From the cell containing the given text, extract its center point as (X, Y) coordinate. 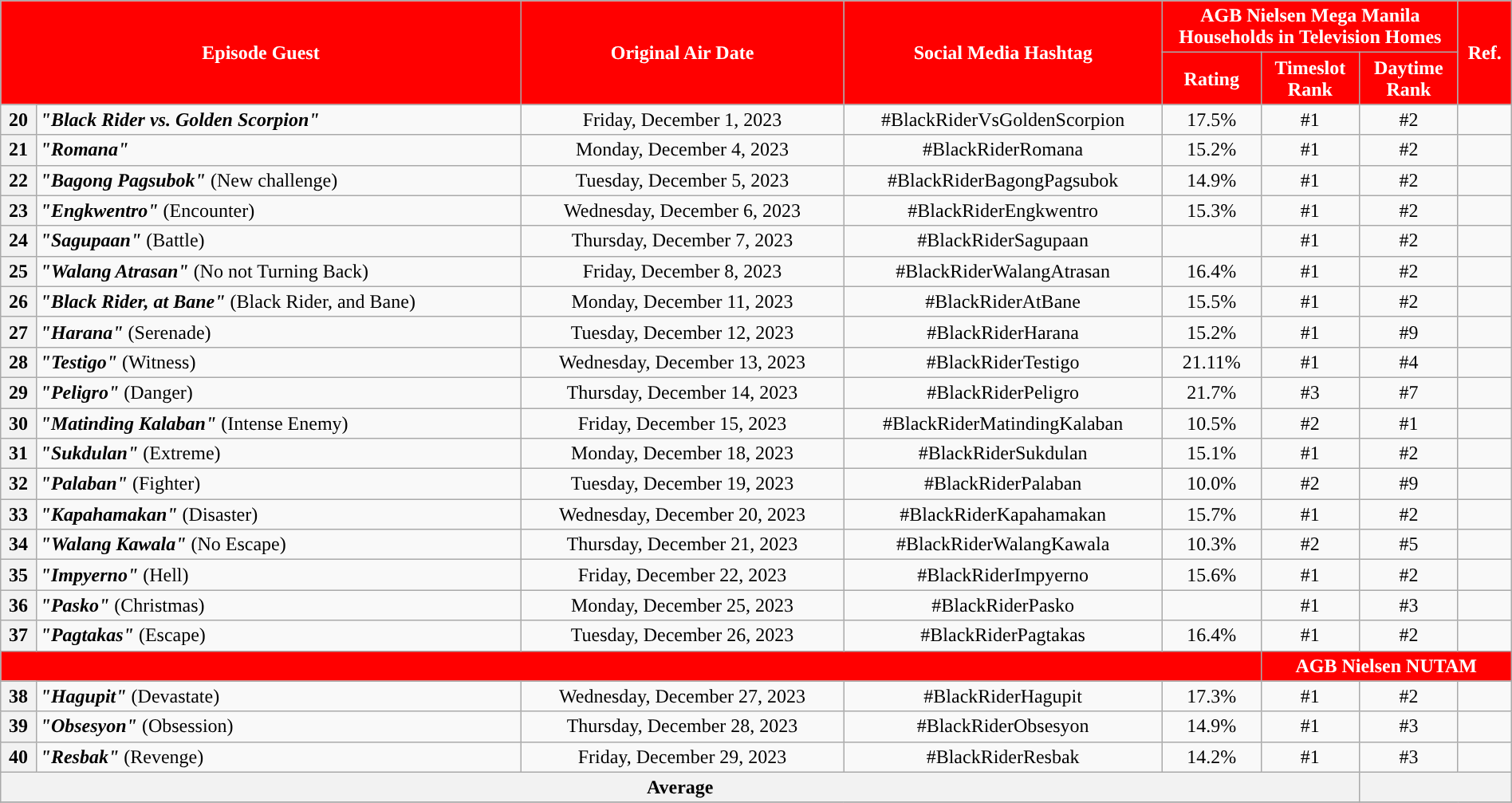
Thursday, December 7, 2023 (683, 241)
34 (18, 545)
"Black Rider vs. Golden Scorpion" (278, 120)
21.7% (1212, 392)
#BlackRiderMatindingKalaban (1003, 423)
Tuesday, December 12, 2023 (683, 332)
Wednesday, December 13, 2023 (683, 362)
"Bagong Pagsubok" (New challenge) (278, 180)
38 (18, 696)
AGB Nielsen Mega Manila Households in Television Homes (1311, 27)
17.5% (1212, 120)
Social Media Hashtag (1003, 53)
15.6% (1212, 575)
37 (18, 636)
#5 (1409, 545)
#BlackRiderHarana (1003, 332)
29 (18, 392)
"Sukdulan" (Extreme) (278, 454)
Episode Guest (262, 53)
#BlackRiderVsGoldenScorpion (1003, 120)
Tuesday, December 26, 2023 (683, 636)
#BlackRiderBagongPagsubok (1003, 180)
24 (18, 241)
#BlackRiderWalangAtrasan (1003, 271)
"Walang Kawala" (No Escape) (278, 545)
Monday, December 18, 2023 (683, 454)
Ref. (1485, 53)
Friday, December 29, 2023 (683, 757)
"Resbak" (Revenge) (278, 757)
14.2% (1212, 757)
#BlackRiderObsesyon (1003, 726)
15.1% (1212, 454)
Friday, December 8, 2023 (683, 271)
#BlackRiderKapahamakan (1003, 514)
17.3% (1212, 696)
32 (18, 484)
"Matinding Kalaban" (Intense Enemy) (278, 423)
31 (18, 454)
21 (18, 150)
"Kapahamakan" (Disaster) (278, 514)
Monday, December 25, 2023 (683, 605)
35 (18, 575)
#BlackRiderPagtakas (1003, 636)
Monday, December 4, 2023 (683, 150)
30 (18, 423)
"Palaban" (Fighter) (278, 484)
AGB Nielsen NUTAM (1386, 666)
Thursday, December 28, 2023 (683, 726)
40 (18, 757)
Tuesday, December 19, 2023 (683, 484)
#BlackRiderSagupaan (1003, 241)
"Engkwentro" (Encounter) (278, 211)
"Harana" (Serenade) (278, 332)
#BlackRiderImpyerno (1003, 575)
15.5% (1212, 301)
39 (18, 726)
#BlackRiderPasko (1003, 605)
"Peligro" (Danger) (278, 392)
Friday, December 22, 2023 (683, 575)
"Sagupaan" (Battle) (278, 241)
"Romana" (278, 150)
Tuesday, December 5, 2023 (683, 180)
10.3% (1212, 545)
#BlackRiderHagupit (1003, 696)
#BlackRiderSukdulan (1003, 454)
Average (680, 787)
27 (18, 332)
#7 (1409, 392)
"Obsesyon" (Obsession) (278, 726)
25 (18, 271)
21.11% (1212, 362)
#BlackRiderPeligro (1003, 392)
"Pasko" (Christmas) (278, 605)
Friday, December 15, 2023 (683, 423)
Original Air Date (683, 53)
Monday, December 11, 2023 (683, 301)
Thursday, December 14, 2023 (683, 392)
Daytime Rank (1409, 78)
36 (18, 605)
28 (18, 362)
Wednesday, December 27, 2023 (683, 696)
#4 (1409, 362)
"Pagtakas" (Escape) (278, 636)
#BlackRiderAtBane (1003, 301)
33 (18, 514)
#BlackRiderResbak (1003, 757)
Wednesday, December 20, 2023 (683, 514)
10.0% (1212, 484)
"Impyerno" (Hell) (278, 575)
"Hagupit" (Devastate) (278, 696)
"Testigo" (Witness) (278, 362)
#BlackRiderRomana (1003, 150)
#BlackRiderPalaban (1003, 484)
22 (18, 180)
Thursday, December 21, 2023 (683, 545)
23 (18, 211)
Timeslot Rank (1310, 78)
10.5% (1212, 423)
20 (18, 120)
#BlackRiderWalangKawala (1003, 545)
#BlackRiderTestigo (1003, 362)
Wednesday, December 6, 2023 (683, 211)
"Black Rider, at Bane" (Black Rider, and Bane) (278, 301)
26 (18, 301)
15.3% (1212, 211)
"Walang Atrasan" (No not Turning Back) (278, 271)
15.7% (1212, 514)
#BlackRiderEngkwentro (1003, 211)
Friday, December 1, 2023 (683, 120)
Rating (1212, 78)
